Return [X, Y] of the center of cell containing provided text 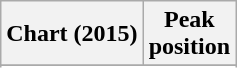
Peakposition [189, 34]
Chart (2015) [72, 34]
